Pinpoint the cell where the given text exists, returning its (x, y) midpoint coordinate. 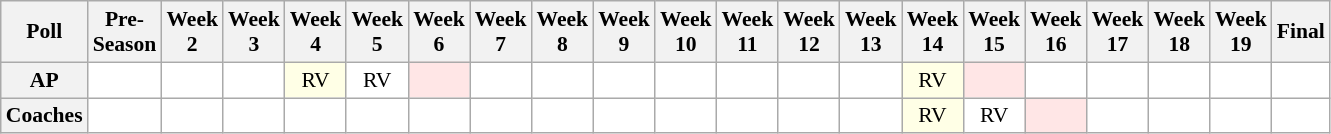
Week3 (254, 32)
Week12 (809, 32)
Week18 (1179, 32)
Poll (44, 32)
Week8 (562, 32)
Week6 (439, 32)
Week4 (316, 32)
AP (44, 80)
Week17 (1118, 32)
Week15 (994, 32)
Week13 (871, 32)
Final (1301, 32)
Week9 (624, 32)
Week19 (1241, 32)
Week14 (933, 32)
Week7 (501, 32)
Week5 (377, 32)
Week2 (192, 32)
Week11 (748, 32)
Pre-Season (125, 32)
Coaches (44, 116)
Week10 (686, 32)
Week16 (1056, 32)
